For the text-containing cell, return its midpoint in [x, y] coordinate format. 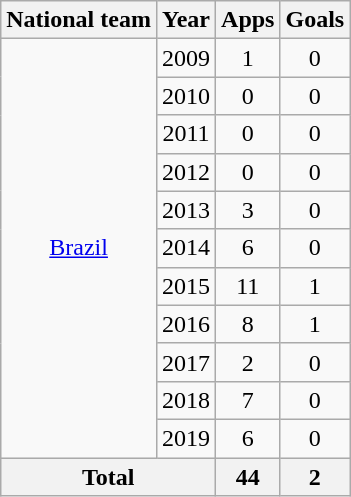
2017 [186, 362]
44 [248, 477]
Goals [315, 20]
Year [186, 20]
11 [248, 286]
2011 [186, 134]
3 [248, 210]
National team [79, 20]
8 [248, 324]
2019 [186, 438]
7 [248, 400]
2018 [186, 400]
2012 [186, 172]
2013 [186, 210]
2010 [186, 96]
2015 [186, 286]
2009 [186, 58]
Brazil [79, 248]
2014 [186, 248]
2016 [186, 324]
Total [108, 477]
Apps [248, 20]
